For the text-containing cell, return its midpoint in (X, Y) coordinate format. 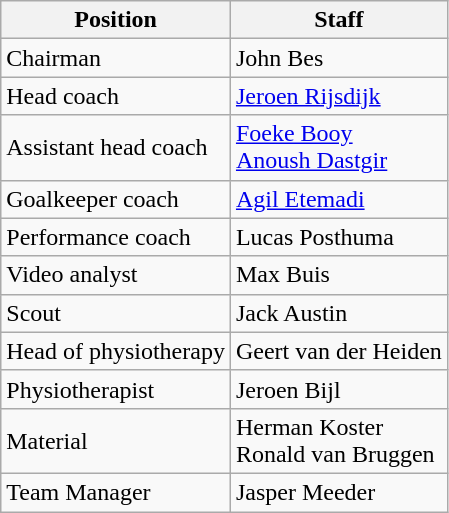
Head of physiotherapy (116, 351)
Jeroen Bijl (338, 389)
Material (116, 440)
Head coach (116, 96)
Max Buis (338, 275)
Team Manager (116, 492)
Agil Etemadi (338, 199)
Herman Koster Ronald van Bruggen (338, 440)
Jack Austin (338, 313)
Jeroen Rijsdijk (338, 96)
Scout (116, 313)
Foeke Booy Anoush Dastgir (338, 148)
Video analyst (116, 275)
Geert van der Heiden (338, 351)
Lucas Posthuma (338, 237)
Performance coach (116, 237)
Staff (338, 20)
Jasper Meeder (338, 492)
John Bes (338, 58)
Position (116, 20)
Goalkeeper coach (116, 199)
Assistant head coach (116, 148)
Chairman (116, 58)
Physiotherapist (116, 389)
